Provide the [x, y] coordinate of the cell's center where the given text is located.  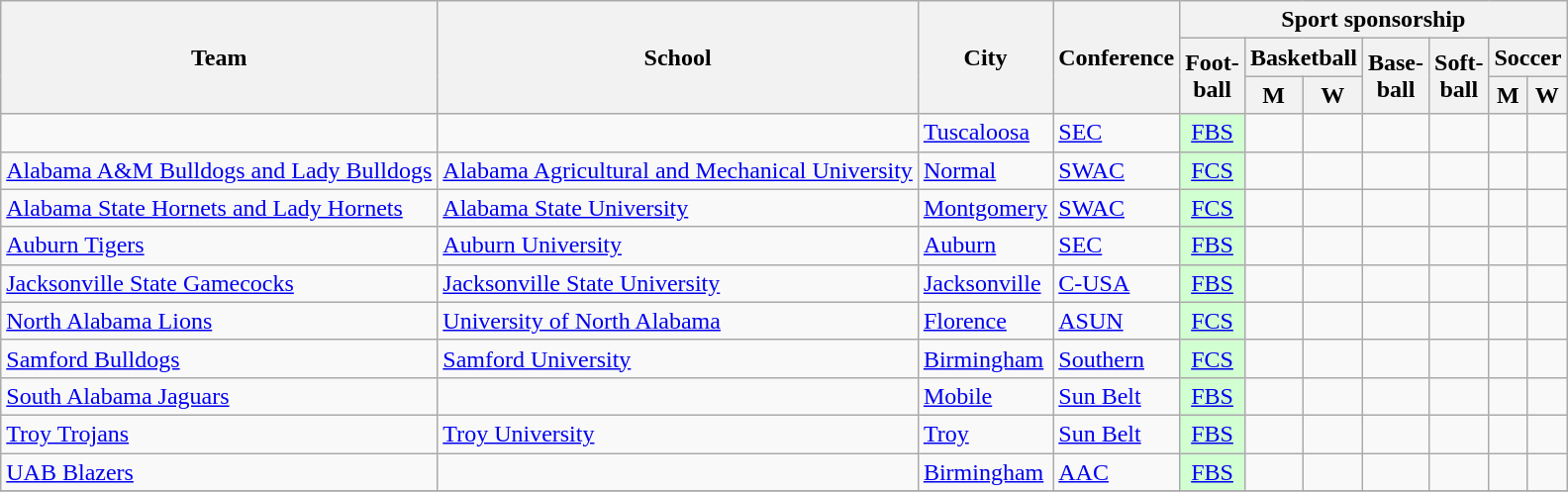
Jacksonville State Gamecocks [220, 283]
City [985, 57]
South Alabama Jaguars [220, 396]
University of North Alabama [678, 321]
Southern [1117, 358]
Auburn Tigers [220, 246]
Soft-ball [1459, 76]
Samford Bulldogs [220, 358]
Basketball [1303, 57]
Samford University [678, 358]
Tuscaloosa [985, 133]
Alabama State University [678, 208]
Sport sponsorship [1374, 20]
Soccer [1528, 57]
Conference [1117, 57]
Foot-ball [1213, 76]
Normal [985, 170]
Alabama A&M Bulldogs and Lady Bulldogs [220, 170]
Florence [985, 321]
Troy [985, 434]
ASUN [1117, 321]
C-USA [1117, 283]
Jacksonville [985, 283]
UAB Blazers [220, 472]
Mobile [985, 396]
North Alabama Lions [220, 321]
Alabama State Hornets and Lady Hornets [220, 208]
Troy Trojans [220, 434]
Alabama Agricultural and Mechanical University [678, 170]
Troy University [678, 434]
School [678, 57]
Team [220, 57]
AAC [1117, 472]
Auburn University [678, 246]
Auburn [985, 246]
Montgomery [985, 208]
Base-ball [1396, 76]
Jacksonville State University [678, 283]
